Extract the (x, y) coordinate from the center of the cell holding the provided text.  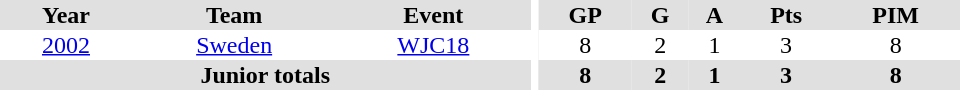
GP (585, 15)
A (714, 15)
Pts (786, 15)
Sweden (234, 45)
WJC18 (433, 45)
2002 (66, 45)
Event (433, 15)
Year (66, 15)
Junior totals (265, 75)
PIM (896, 15)
Team (234, 15)
G (660, 15)
